Identify which cell holds the provided text, then report its (x, y) central coordinate. 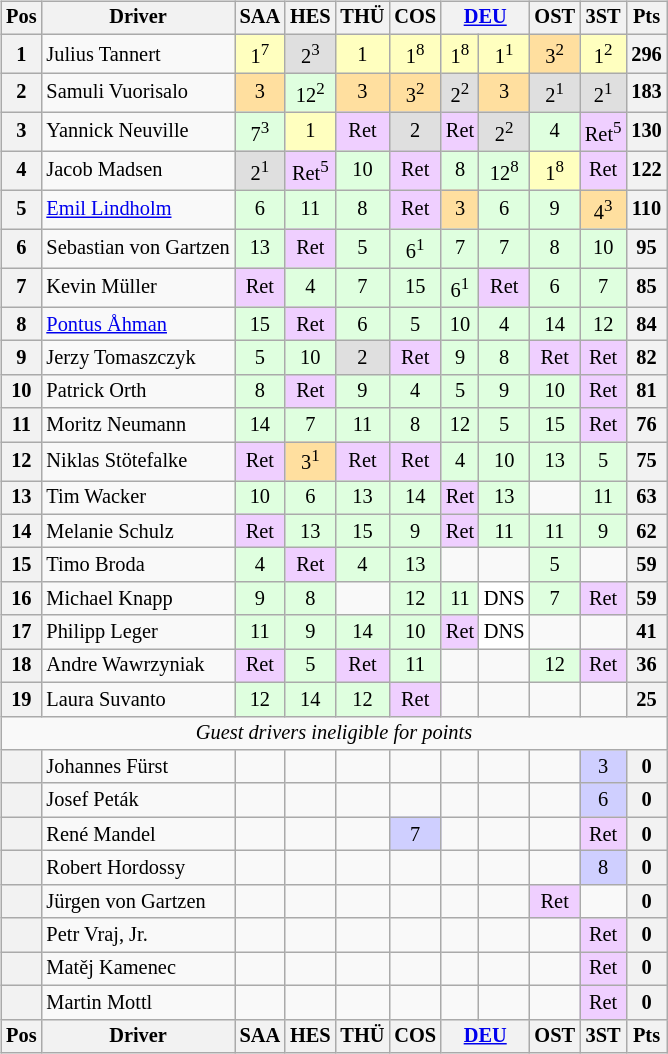
41 (646, 632)
Melanie Schulz (138, 531)
130 (646, 132)
63 (646, 498)
95 (646, 248)
73 (260, 132)
62 (646, 531)
Philipp Leger (138, 632)
75 (646, 462)
Jürgen von Gartzen (138, 901)
Andre Wawrzyniak (138, 666)
René Mandel (138, 834)
296 (646, 54)
25 (646, 699)
Samuli Vuorisalo (138, 92)
110 (646, 210)
81 (646, 391)
Guest drivers ineligible for points (334, 733)
Niklas Stötefalke (138, 462)
Petr Vraj, Jr. (138, 935)
Martin Mottl (138, 1002)
36 (646, 666)
82 (646, 358)
43 (603, 210)
Laura Suvanto (138, 699)
16 (21, 599)
Kevin Müller (138, 288)
Julius Tannert (138, 54)
76 (646, 425)
85 (646, 288)
19 (21, 699)
Tim Wacker (138, 498)
Moritz Neumann (138, 425)
Jerzy Tomaszczyk (138, 358)
Josef Peták (138, 800)
Patrick Orth (138, 391)
Emil Lindholm (138, 210)
Michael Knapp (138, 599)
23 (310, 54)
84 (646, 324)
Yannick Neuville (138, 132)
Pontus Åhman (138, 324)
Jacob Madsen (138, 170)
Sebastian von Gartzen (138, 248)
Timo Broda (138, 565)
Matěj Kamenec (138, 969)
183 (646, 92)
31 (310, 462)
Johannes Fürst (138, 767)
128 (504, 170)
Robert Hordossy (138, 868)
